Pinpoint the cell where the given text exists, returning its [x, y] midpoint coordinate. 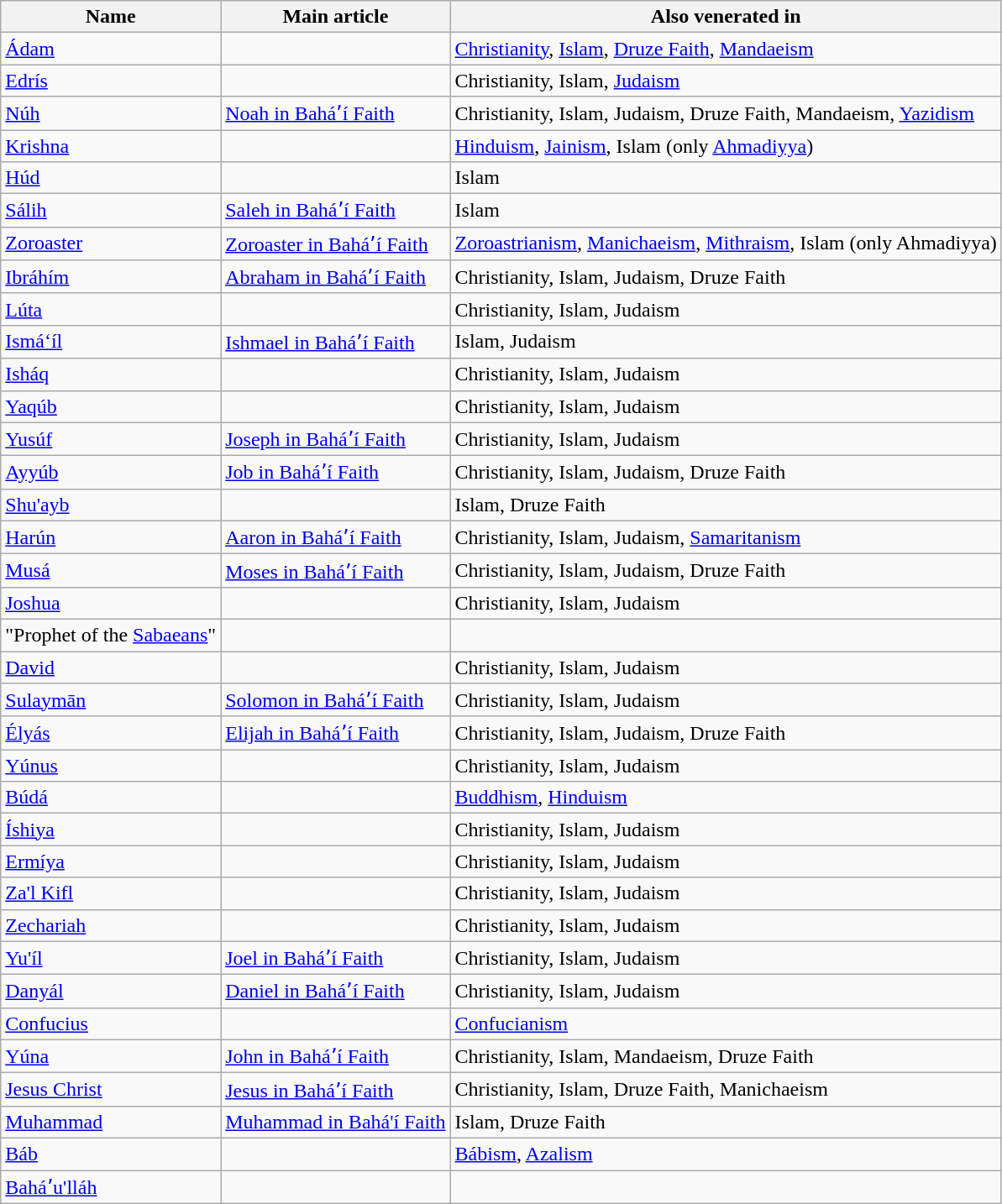
Ayyúb [111, 473]
Sulaymān [111, 700]
Buddhism, Hinduism [726, 798]
Ibráhím [111, 277]
Isháq [111, 374]
Búdá [111, 798]
Confucianism [726, 1023]
Joel in Baháʼí Faith [336, 958]
Krishna [111, 145]
Íshiya [111, 830]
Zoroastrianism, Manichaeism, Mithraism, Islam (only Ahmadiyya) [726, 243]
Noah in Baháʼí Faith [336, 113]
Christianity, Islam, Mandaeism, Druze Faith [726, 1056]
Zoroaster in Baháʼí Faith [336, 243]
Yaqúb [111, 406]
Danyál [111, 992]
Yu'íl [111, 958]
Ádam [111, 49]
Christianity, Islam, Judaism, Druze Faith, Mandaeism, Yazidism [726, 113]
Jesus Christ [111, 1090]
Ishmael in Baháʼí Faith [336, 342]
Aaron in Baháʼí Faith [336, 537]
Jesus in Baháʼí Faith [336, 1090]
Christianity, Islam, Judaism, Samaritanism [726, 537]
Name [111, 17]
Bábism, Azalism [726, 1154]
Moses in Baháʼí Faith [336, 571]
Muhammad in Bahá'í Faith [336, 1122]
Ismá‘íl [111, 342]
Solomon in Baháʼí Faith [336, 700]
Húd [111, 178]
Also venerated in [726, 17]
Yúna [111, 1056]
Daniel in Baháʼí Faith [336, 992]
Muhammad [111, 1122]
Musá [111, 571]
Harún [111, 537]
Job in Baháʼí Faith [336, 473]
"Prophet of the Sabaeans" [111, 635]
Confucius [111, 1023]
Saleh in Baháʼí Faith [336, 211]
Christianity, Islam, Druze Faith, Mandaeism [726, 49]
Sálih [111, 211]
Baháʼu'lláh [111, 1187]
Christianity, Islam, Druze Faith, Manichaeism [726, 1090]
Yúnus [111, 766]
Zoroaster [111, 243]
Main article [336, 17]
Hinduism, Jainism, Islam (only Ahmadiyya) [726, 145]
Lúta [111, 309]
Za'l Kifl [111, 893]
Abraham in Baháʼí Faith [336, 277]
Joshua [111, 603]
Elijah in Baháʼí Faith [336, 733]
John in Baháʼí Faith [336, 1056]
Yusúf [111, 439]
Islam, Judaism [726, 342]
David [111, 667]
Joseph in Baháʼí Faith [336, 439]
Edrís [111, 81]
Báb [111, 1154]
Ermíya [111, 861]
Núh [111, 113]
Élyás [111, 733]
Shu'ayb [111, 505]
Zechariah [111, 925]
